Return the [X, Y] coordinate for the center point of the cell that contains the specified text.  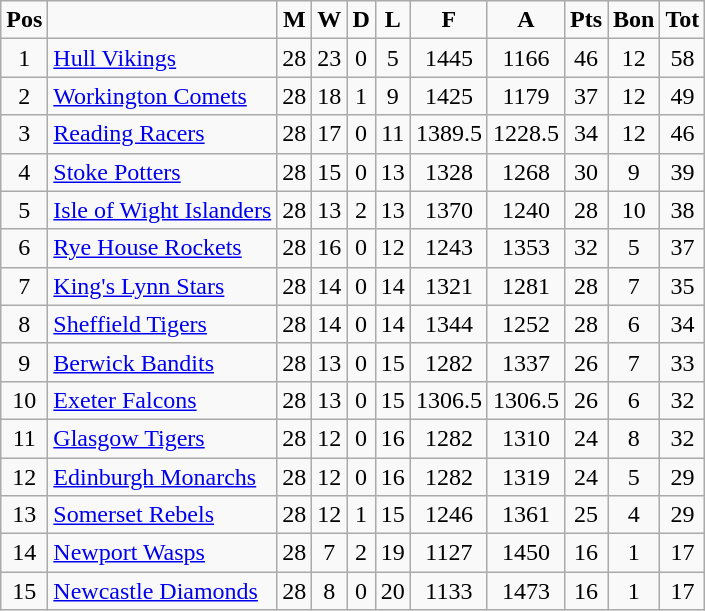
49 [682, 96]
Newcastle Diamonds [162, 591]
25 [586, 515]
1166 [526, 58]
Reading Racers [162, 134]
Somerset Rebels [162, 515]
1321 [448, 286]
W [330, 20]
35 [682, 286]
1252 [526, 324]
1133 [448, 591]
Isle of Wight Islanders [162, 210]
1240 [526, 210]
1319 [526, 477]
A [526, 20]
1425 [448, 96]
F [448, 20]
D [361, 20]
38 [682, 210]
1179 [526, 96]
1370 [448, 210]
Berwick Bandits [162, 362]
33 [682, 362]
1228.5 [526, 134]
Rye House Rockets [162, 248]
1450 [526, 553]
Glasgow Tigers [162, 438]
Workington Comets [162, 96]
Sheffield Tigers [162, 324]
1246 [448, 515]
1344 [448, 324]
30 [586, 172]
1445 [448, 58]
1127 [448, 553]
20 [392, 591]
1473 [526, 591]
M [294, 20]
1268 [526, 172]
1361 [526, 515]
39 [682, 172]
Pts [586, 20]
Tot [682, 20]
3 [24, 134]
1281 [526, 286]
Edinburgh Monarchs [162, 477]
1243 [448, 248]
58 [682, 58]
Newport Wasps [162, 553]
1337 [526, 362]
18 [330, 96]
Stoke Potters [162, 172]
Pos [24, 20]
King's Lynn Stars [162, 286]
L [392, 20]
19 [392, 553]
Bon [634, 20]
23 [330, 58]
1310 [526, 438]
1389.5 [448, 134]
Hull Vikings [162, 58]
1328 [448, 172]
1353 [526, 248]
Exeter Falcons [162, 400]
